Determine the [X, Y] coordinate at the center of the cell enclosing the given text.  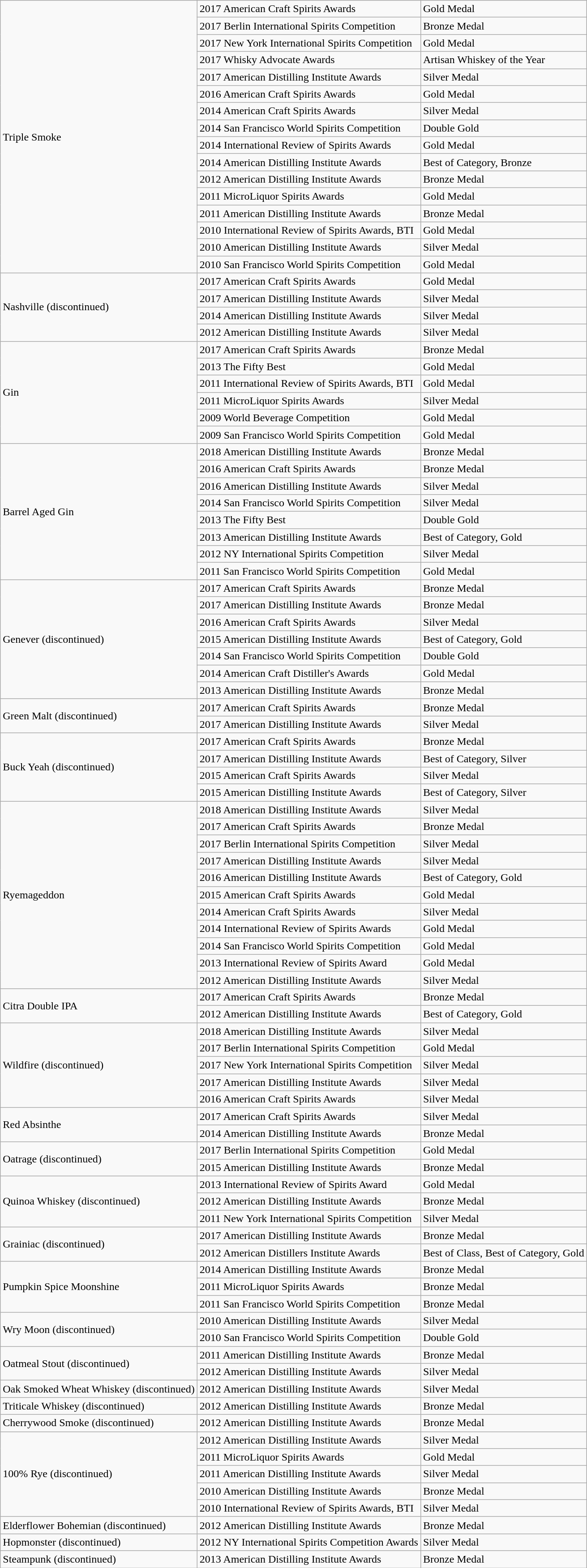
2009 World Beverage Competition [309, 418]
Triple Smoke [99, 137]
2011 International Review of Spirits Awards, BTI [309, 384]
Citra Double IPA [99, 1005]
Cherrywood Smoke (discontinued) [99, 1423]
2012 NY International Spirits Competition Awards [309, 1542]
Red Absinthe [99, 1125]
Best of Category, Bronze [503, 162]
100% Rye (discontinued) [99, 1474]
2009 San Francisco World Spirits Competition [309, 435]
Green Malt (discontinued) [99, 716]
Genever (discontinued) [99, 639]
Triticale Whiskey (discontinued) [99, 1406]
Buck Yeah (discontinued) [99, 767]
Ryemageddon [99, 895]
Wry Moon (discontinued) [99, 1329]
Gin [99, 392]
Best of Class, Best of Category, Gold [503, 1252]
Oatmeal Stout (discontinued) [99, 1363]
Quinoa Whiskey (discontinued) [99, 1201]
Wildfire (discontinued) [99, 1065]
Nashville (discontinued) [99, 307]
Barrel Aged Gin [99, 511]
2012 NY International Spirits Competition [309, 554]
Artisan Whiskey of the Year [503, 60]
2011 New York International Spirits Competition [309, 1218]
Pumpkin Spice Moonshine [99, 1286]
2012 American Distillers Institute Awards [309, 1252]
Oatrage (discontinued) [99, 1159]
Elderflower Bohemian (discontinued) [99, 1525]
Hopmonster (discontinued) [99, 1542]
2014 American Craft Distiller's Awards [309, 673]
2017 Whisky Advocate Awards [309, 60]
Grainiac (discontinued) [99, 1244]
Steampunk (discontinued) [99, 1559]
Oak Smoked Wheat Whiskey (discontinued) [99, 1389]
